Scan for the cell matching the given text and deliver its (x, y) coordinate at center. 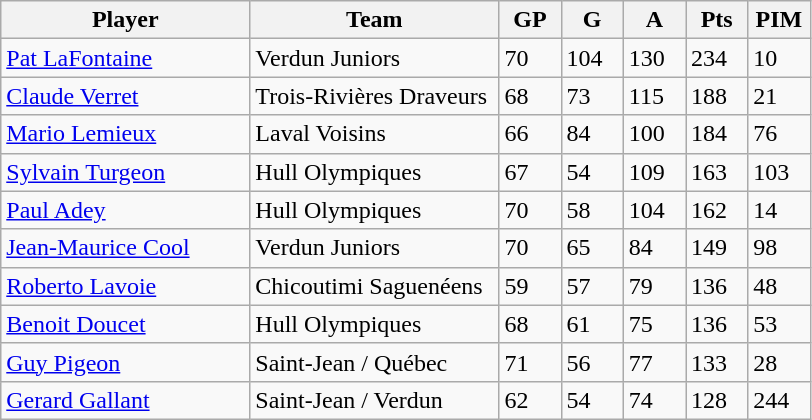
14 (779, 210)
79 (654, 286)
G (592, 20)
A (654, 20)
Pts (717, 20)
244 (779, 400)
75 (654, 324)
128 (717, 400)
Team (374, 20)
73 (592, 96)
Gerard Gallant (126, 400)
Sylvain Turgeon (126, 172)
149 (717, 248)
Saint-Jean / Verdun (374, 400)
234 (717, 58)
58 (592, 210)
163 (717, 172)
Paul Adey (126, 210)
Roberto Lavoie (126, 286)
53 (779, 324)
133 (717, 362)
GP (530, 20)
Saint-Jean / Québec (374, 362)
66 (530, 134)
74 (654, 400)
Mario Lemieux (126, 134)
Trois-Rivières Draveurs (374, 96)
Chicoutimi Saguenéens (374, 286)
Claude Verret (126, 96)
67 (530, 172)
28 (779, 362)
PIM (779, 20)
184 (717, 134)
59 (530, 286)
77 (654, 362)
188 (717, 96)
57 (592, 286)
61 (592, 324)
62 (530, 400)
Guy Pigeon (126, 362)
130 (654, 58)
48 (779, 286)
162 (717, 210)
76 (779, 134)
100 (654, 134)
Jean-Maurice Cool (126, 248)
109 (654, 172)
10 (779, 58)
98 (779, 248)
103 (779, 172)
Laval Voisins (374, 134)
Player (126, 20)
Benoit Doucet (126, 324)
115 (654, 96)
21 (779, 96)
56 (592, 362)
71 (530, 362)
Pat LaFontaine (126, 58)
65 (592, 248)
